Detect which cell encompasses the target text, then output its (X, Y) center coordinate. 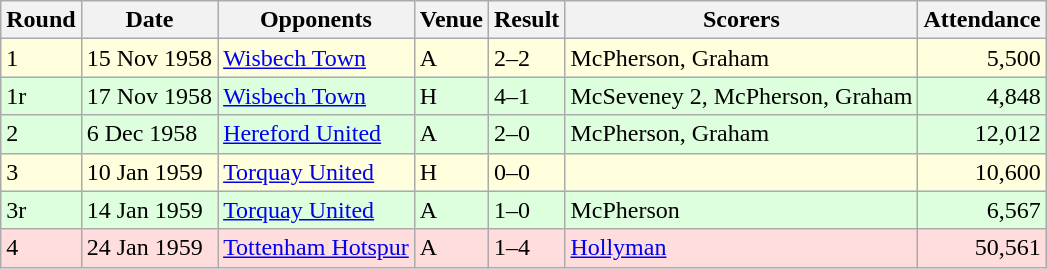
5,500 (982, 58)
15 Nov 1958 (149, 58)
10,600 (982, 172)
0–0 (526, 172)
4–1 (526, 96)
Opponents (316, 20)
1–4 (526, 248)
Hereford United (316, 134)
3r (41, 210)
3 (41, 172)
10 Jan 1959 (149, 172)
1 (41, 58)
Hollyman (742, 248)
6 Dec 1958 (149, 134)
6,567 (982, 210)
Tottenham Hotspur (316, 248)
Venue (451, 20)
Round (41, 20)
Scorers (742, 20)
1–0 (526, 210)
4 (41, 248)
1r (41, 96)
McPherson (742, 210)
14 Jan 1959 (149, 210)
2–0 (526, 134)
50,561 (982, 248)
Result (526, 20)
2 (41, 134)
4,848 (982, 96)
Attendance (982, 20)
Date (149, 20)
17 Nov 1958 (149, 96)
12,012 (982, 134)
McSeveney 2, McPherson, Graham (742, 96)
24 Jan 1959 (149, 248)
2–2 (526, 58)
